Identify which cell holds the provided text, then report its [X, Y] central coordinate. 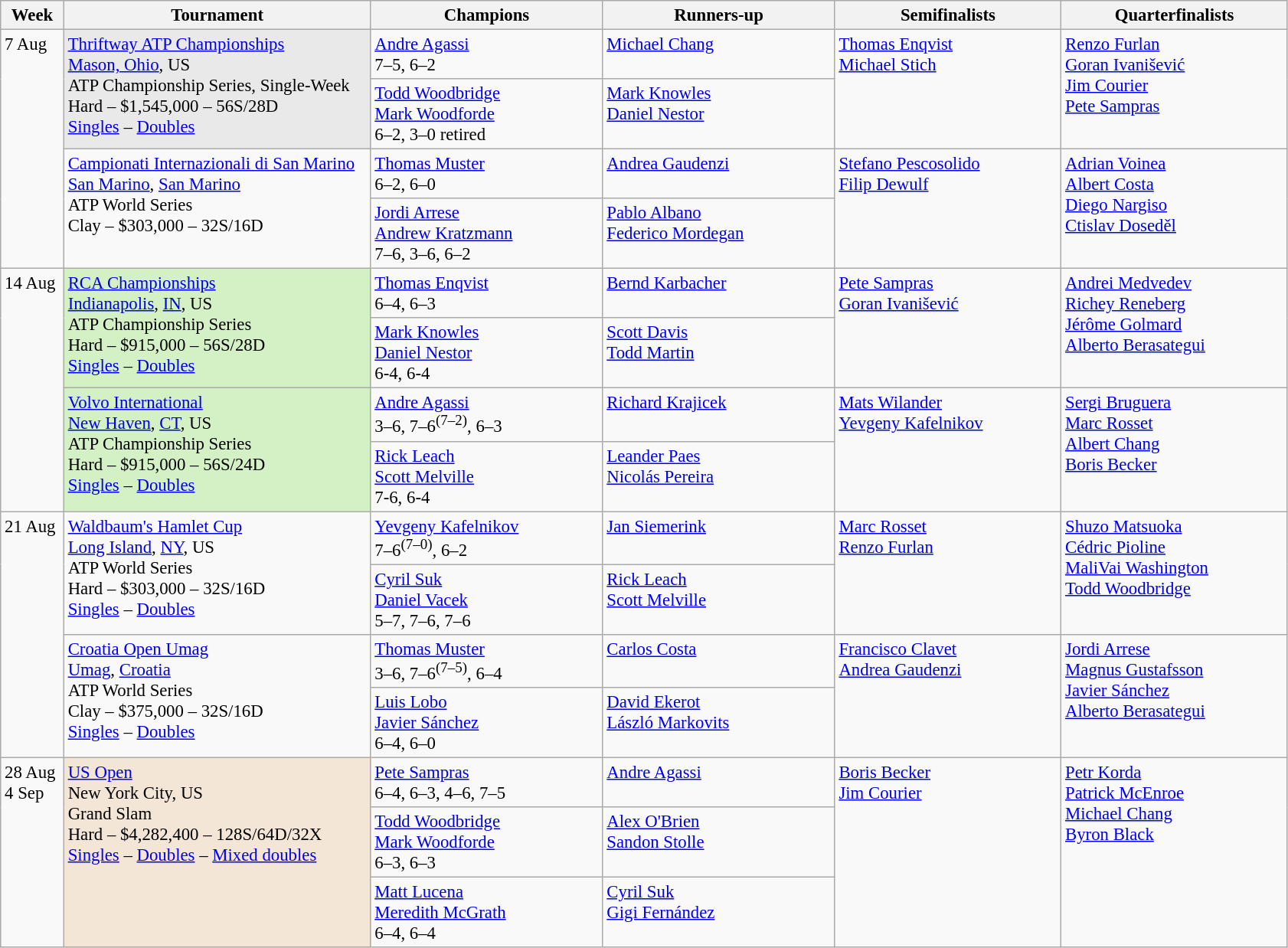
Rick Leach Scott Melville 7-6, 6-4 [487, 476]
Stefano Pescosolido Filip Dewulf [948, 209]
Thriftway ATP Championships Mason, Ohio, USATP Championship Series, Single-WeekHard – $1,545,000 – 56S/28D Singles – Doubles [217, 90]
Shuzo Matsuoka Cédric Pioline MaliVai Washington Todd Woodbridge [1175, 573]
Cyril Suk Daniel Vacek 5–7, 7–6, 7–6 [487, 600]
Yevgeny Kafelnikov 7–6(7–0), 6–2 [487, 538]
21 Aug [32, 635]
Jordi Arrese Andrew Kratzmann 7–6, 3–6, 6–2 [487, 234]
Renzo Furlan Goran Ivanišević Jim Courier Pete Sampras [1175, 90]
Andrei Medvedev Richey Reneberg Jérôme Golmard Alberto Berasategui [1175, 329]
Luis Lobo Javier Sánchez 6–4, 6–0 [487, 723]
Andre Agassi [718, 783]
Croatia Open Umag Umag, CroatiaATP World SeriesClay – $375,000 – 32S/16D Singles – Doubles [217, 697]
Todd Woodbridge Mark Woodforde 6–3, 6–3 [487, 842]
Champions [487, 15]
Mark Knowles Daniel Nestor [718, 114]
Mark Knowles Daniel Nestor 6-4, 6-4 [487, 354]
Thomas Muster 6–2, 6–0 [487, 175]
Andre Agassi 7–5, 6–2 [487, 55]
Tournament [217, 15]
Adrian Voinea Albert Costa Diego Nargiso Ctislav Doseděl [1175, 209]
Todd Woodbridge Mark Woodforde 6–2, 3–0 retired [487, 114]
Sergi Bruguera Marc Rosset Albert Chang Boris Becker [1175, 450]
Marc Rosset Renzo Furlan [948, 573]
Leander Paes Nicolás Pereira [718, 476]
Runners-up [718, 15]
Boris Becker Jim Courier [948, 852]
Quarterfinalists [1175, 15]
Andre Agassi 3–6, 7–6(7–2), 6–3 [487, 415]
Francisco Clavet Andrea Gaudenzi [948, 697]
Thomas Enqvist Michael Stich [948, 90]
Bernd Karbacher [718, 294]
14 Aug [32, 391]
Jan Siemerink [718, 538]
7 Aug [32, 149]
Pablo Albano Federico Mordegan [718, 234]
Week [32, 15]
Mats Wilander Yevgeny Kafelnikov [948, 450]
Scott Davis Todd Martin [718, 354]
Richard Krajicek [718, 415]
Alex O'Brien Sandon Stolle [718, 842]
28 Aug 4 Sep [32, 852]
Pete Sampras6–4, 6–3, 4–6, 7–5 [487, 783]
Rick Leach Scott Melville [718, 600]
Petr Korda Patrick McEnroe Michael Chang Byron Black [1175, 852]
Pete Sampras Goran Ivanišević [948, 329]
Andrea Gaudenzi [718, 175]
Volvo International New Haven, CT, USATP Championship SeriesHard – $915,000 – 56S/24D Singles – Doubles [217, 450]
US Open New York City, USGrand SlamHard – $4,282,400 – 128S/64D/32X Singles – Doubles – Mixed doubles [217, 852]
Thomas Muster 3–6, 7–6(7–5), 6–4 [487, 662]
Thomas Enqvist 6–4, 6–3 [487, 294]
Campionati Internazionali di San Marino San Marino, San MarinoATP World SeriesClay – $303,000 – 32S/16D [217, 209]
Semifinalists [948, 15]
RCA Championships Indianapolis, IN, USATP Championship SeriesHard – $915,000 – 56S/28D Singles – Doubles [217, 329]
Carlos Costa [718, 662]
Michael Chang [718, 55]
Jordi Arrese Magnus Gustafsson Javier Sánchez Alberto Berasategui [1175, 697]
Cyril Suk Gigi Fernández [718, 913]
David Ekerot László Markovits [718, 723]
Matt Lucena Meredith McGrath 6–4, 6–4 [487, 913]
Waldbaum's Hamlet Cup Long Island, NY, USATP World SeriesHard – $303,000 – 32S/16D Singles – Doubles [217, 573]
